Scan for the cell matching the given text and deliver its [x, y] coordinate at center. 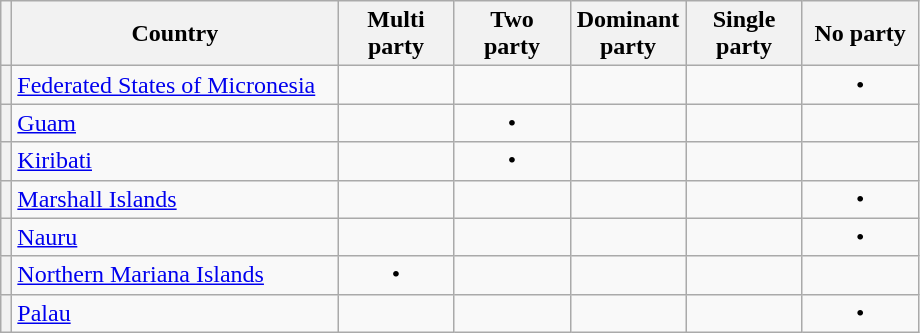
Dominant party [628, 34]
Single party [744, 34]
Kiribati [175, 161]
Marshall Islands [175, 199]
Guam [175, 123]
Northern Mariana Islands [175, 275]
Multi party [396, 34]
No party [860, 34]
Federated States of Micronesia [175, 85]
Two party [512, 34]
Palau [175, 313]
Nauru [175, 237]
Country [175, 34]
